For the text-containing cell, return its midpoint in (X, Y) coordinate format. 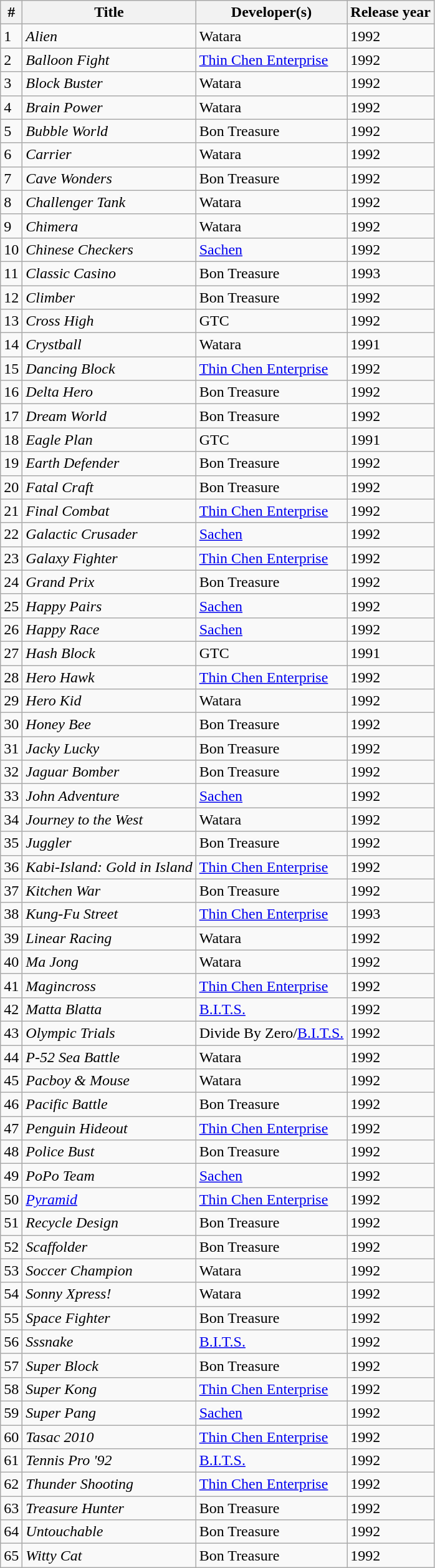
Galaxy Fighter (109, 558)
44 (11, 1057)
Matta Blatta (109, 1009)
Tasac 2010 (109, 1436)
60 (11, 1436)
64 (11, 1532)
Happy Race (109, 629)
18 (11, 440)
Recycle Design (109, 1223)
Jacky Lucky (109, 748)
46 (11, 1105)
Pyramid (109, 1199)
59 (11, 1413)
5 (11, 131)
Penguin Hideout (109, 1128)
Climber (109, 298)
Witty Cat (109, 1556)
Challenger Tank (109, 202)
61 (11, 1461)
33 (11, 796)
42 (11, 1009)
Galactic Crusader (109, 535)
45 (11, 1081)
PoPo Team (109, 1176)
Space Fighter (109, 1318)
Kung-Fu Street (109, 914)
36 (11, 867)
15 (11, 369)
28 (11, 677)
Untouchable (109, 1532)
48 (11, 1152)
25 (11, 606)
Dancing Block (109, 369)
Cross High (109, 321)
53 (11, 1270)
Earth Defender (109, 463)
30 (11, 725)
Jaguar Bomber (109, 772)
Soccer Champion (109, 1270)
63 (11, 1508)
Ma Jong (109, 962)
19 (11, 463)
Release year (391, 12)
29 (11, 701)
Linear Racing (109, 938)
7 (11, 178)
Scaffolder (109, 1247)
Super Kong (109, 1389)
12 (11, 298)
Honey Bee (109, 725)
34 (11, 820)
P-52 Sea Battle (109, 1057)
Divide By Zero/B.I.T.S. (272, 1033)
Brain Power (109, 107)
Balloon Fight (109, 60)
Kitchen War (109, 891)
17 (11, 416)
23 (11, 558)
9 (11, 226)
40 (11, 962)
52 (11, 1247)
4 (11, 107)
Treasure Hunter (109, 1508)
Tennis Pro '92 (109, 1461)
13 (11, 321)
Hash Block (109, 653)
62 (11, 1484)
Final Combat (109, 511)
Hero Kid (109, 701)
47 (11, 1128)
37 (11, 891)
Developer(s) (272, 12)
50 (11, 1199)
41 (11, 985)
55 (11, 1318)
51 (11, 1223)
43 (11, 1033)
Sssnake (109, 1342)
8 (11, 202)
# (11, 12)
21 (11, 511)
49 (11, 1176)
32 (11, 772)
Delta Hero (109, 392)
Classic Casino (109, 273)
Pacific Battle (109, 1105)
Fatal Craft (109, 487)
Grand Prix (109, 582)
16 (11, 392)
Title (109, 12)
Happy Pairs (109, 606)
35 (11, 843)
57 (11, 1365)
Juggler (109, 843)
65 (11, 1556)
27 (11, 653)
10 (11, 249)
Dream World (109, 416)
Eagle Plan (109, 440)
54 (11, 1294)
Magincross (109, 985)
John Adventure (109, 796)
Super Pang (109, 1413)
2 (11, 60)
6 (11, 155)
Chinese Checkers (109, 249)
Olympic Trials (109, 1033)
Pacboy & Mouse (109, 1081)
26 (11, 629)
Hero Hawk (109, 677)
Sonny Xpress! (109, 1294)
Journey to the West (109, 820)
1 (11, 36)
Carrier (109, 155)
Cave Wonders (109, 178)
Police Bust (109, 1152)
39 (11, 938)
22 (11, 535)
11 (11, 273)
3 (11, 84)
Alien (109, 36)
20 (11, 487)
Thunder Shooting (109, 1484)
14 (11, 345)
38 (11, 914)
Kabi-Island: Gold in Island (109, 867)
31 (11, 748)
Bubble World (109, 131)
Crystball (109, 345)
Super Block (109, 1365)
24 (11, 582)
Block Buster (109, 84)
56 (11, 1342)
58 (11, 1389)
Chimera (109, 226)
